Locate the cell with the specified text and output its (X, Y) center coordinate. 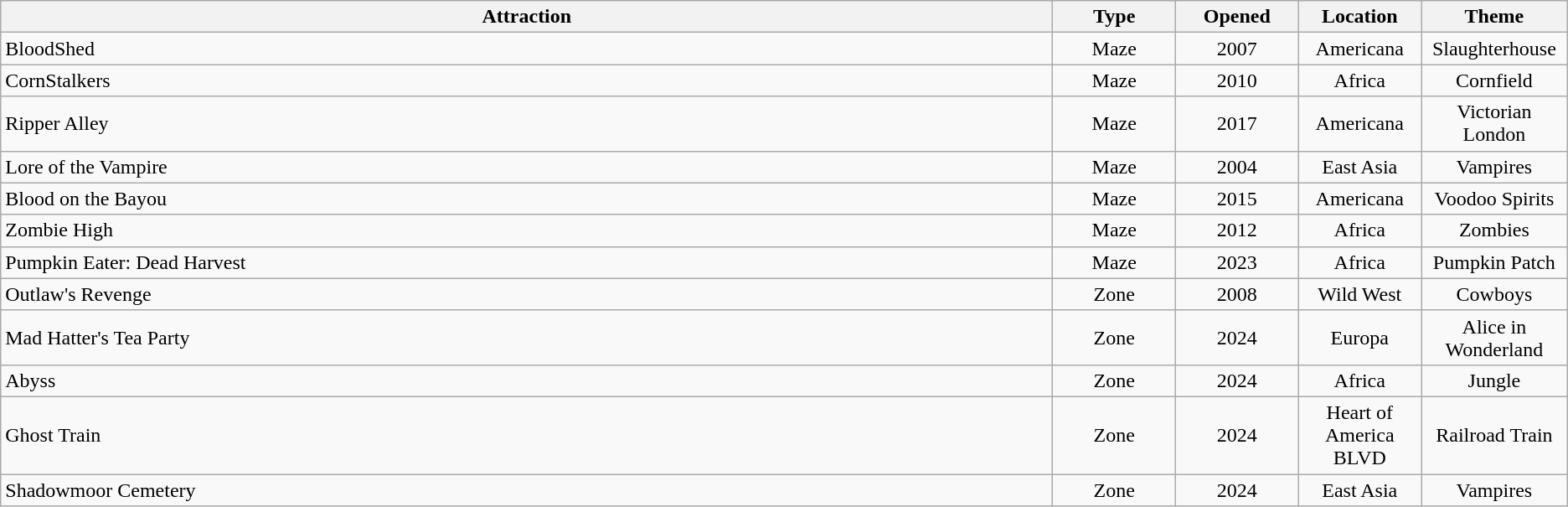
Voodoo Spirits (1494, 199)
2008 (1236, 294)
CornStalkers (527, 80)
Outlaw's Revenge (527, 294)
2007 (1236, 49)
2010 (1236, 80)
2012 (1236, 230)
Type (1114, 17)
Opened (1236, 17)
Pumpkin Patch (1494, 262)
Wild West (1360, 294)
Mad Hatter's Tea Party (527, 337)
2015 (1236, 199)
Alice in Wonderland (1494, 337)
Victorian London (1494, 124)
2023 (1236, 262)
Blood on the Bayou (527, 199)
Europa (1360, 337)
Jungle (1494, 380)
Cornfield (1494, 80)
Attraction (527, 17)
Railroad Train (1494, 435)
Abyss (527, 380)
Cowboys (1494, 294)
Ghost Train (527, 435)
Pumpkin Eater: Dead Harvest (527, 262)
2004 (1236, 167)
Location (1360, 17)
2017 (1236, 124)
Zombie High (527, 230)
Shadowmoor Cemetery (527, 490)
Zombies (1494, 230)
Ripper Alley (527, 124)
Slaughterhouse (1494, 49)
Theme (1494, 17)
BloodShed (527, 49)
Heart of America BLVD (1360, 435)
Lore of the Vampire (527, 167)
